Return [X, Y] of the center of cell containing provided text 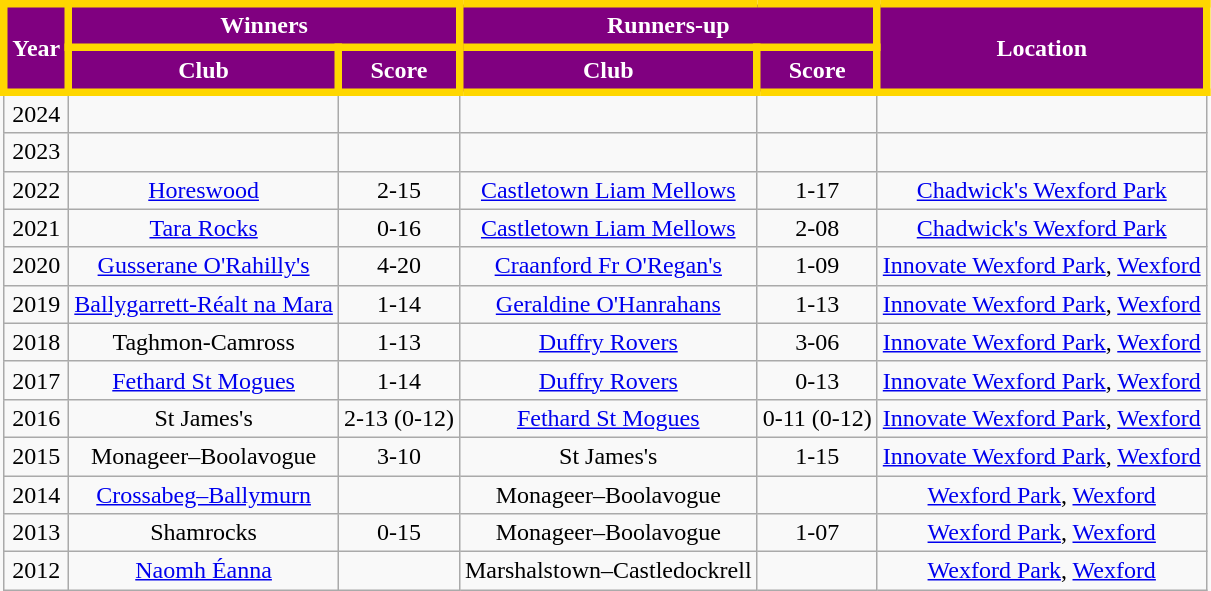
2015 [36, 456]
Marshalstown–Castledockrell [608, 571]
0-16 [398, 228]
1-07 [817, 533]
1-09 [817, 266]
Shamrocks [204, 533]
2021 [36, 228]
2013 [36, 533]
Crossabeg–Ballymurn [204, 495]
Horeswood [204, 190]
2019 [36, 304]
2016 [36, 418]
Year [36, 48]
Geraldine O'Hanrahans [608, 304]
0-15 [398, 533]
2018 [36, 342]
Gusserane O'Rahilly's [204, 266]
Ballygarrett-Réalt na Mara [204, 304]
Location [1042, 48]
Runners-up [668, 26]
4-20 [398, 266]
1-15 [817, 456]
Taghmon-Camross [204, 342]
1-17 [817, 190]
2014 [36, 495]
0-13 [817, 380]
2022 [36, 190]
2012 [36, 571]
2024 [36, 112]
3-06 [817, 342]
2-13 (0-12) [398, 418]
Winners [264, 26]
2023 [36, 152]
0-11 (0-12) [817, 418]
Craanford Fr O'Regan's [608, 266]
Tara Rocks [204, 228]
3-10 [398, 456]
2020 [36, 266]
2-15 [398, 190]
2017 [36, 380]
2-08 [817, 228]
Naomh Éanna [204, 571]
